Return the [X, Y] coordinate for the center point of the cell that contains the specified text.  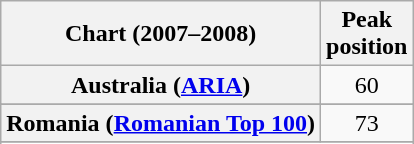
Romania (Romanian Top 100) [161, 123]
Chart (2007–2008) [161, 34]
60 [367, 85]
Peakposition [367, 34]
73 [367, 123]
Australia (ARIA) [161, 85]
